Identify which cell holds the provided text, then report its (x, y) central coordinate. 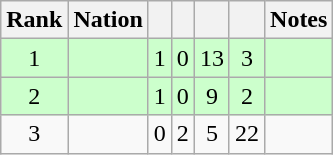
13 (212, 58)
Nation (108, 20)
Rank (34, 20)
22 (246, 134)
5 (212, 134)
9 (212, 96)
Notes (299, 20)
